Output the [X, Y] coordinate of the center of the cell containing the given text.  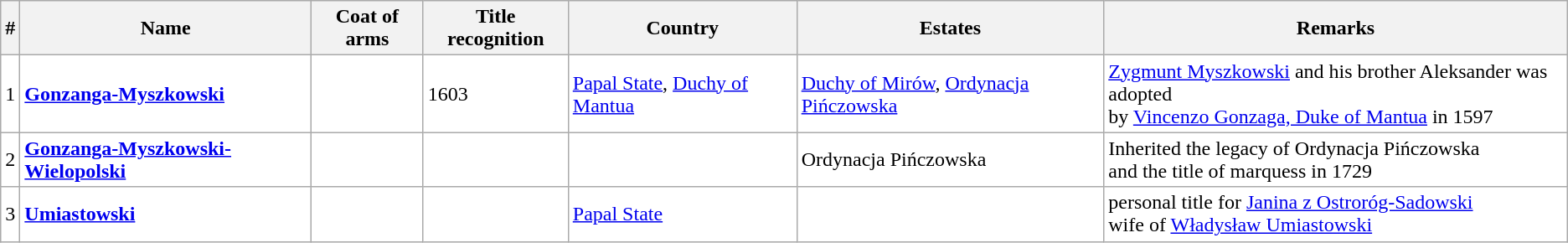
1 [10, 94]
Papal State [682, 215]
Gonzanga-Myszkowski [166, 94]
Zygmunt Myszkowski and his brother Aleksander was adopted by Vincenzo Gonzaga, Duke of Mantua in 1597 [1336, 94]
Duchy of Mirów, Ordynacja Pińczowska [950, 94]
Coat of arms [368, 28]
Umiastowski [166, 215]
Estates [950, 28]
Gonzanga-Myszkowski-Wielopolski [166, 159]
Papal State, Duchy of Mantua [682, 94]
Country [682, 28]
personal title for Janina z Ostroróg-Sadowski wife of Władysław Umiastowski [1336, 215]
Name [166, 28]
Ordynacja Pińczowska [950, 159]
Title recognition [496, 28]
3 [10, 215]
# [10, 28]
1603 [496, 94]
2 [10, 159]
Inherited the legacy of Ordynacja Pińczowska and the title of marquess in 1729 [1336, 159]
Remarks [1336, 28]
